Extract the [X, Y] coordinate from the center of the cell holding the provided text.  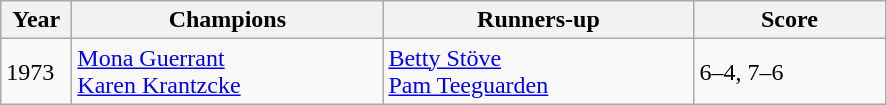
Runners-up [538, 20]
Betty Stöve Pam Teeguarden [538, 72]
Mona Guerrant Karen Krantzcke [228, 72]
Champions [228, 20]
1973 [36, 72]
Year [36, 20]
Score [790, 20]
6–4, 7–6 [790, 72]
